Return (X, Y) of the center of cell containing provided text 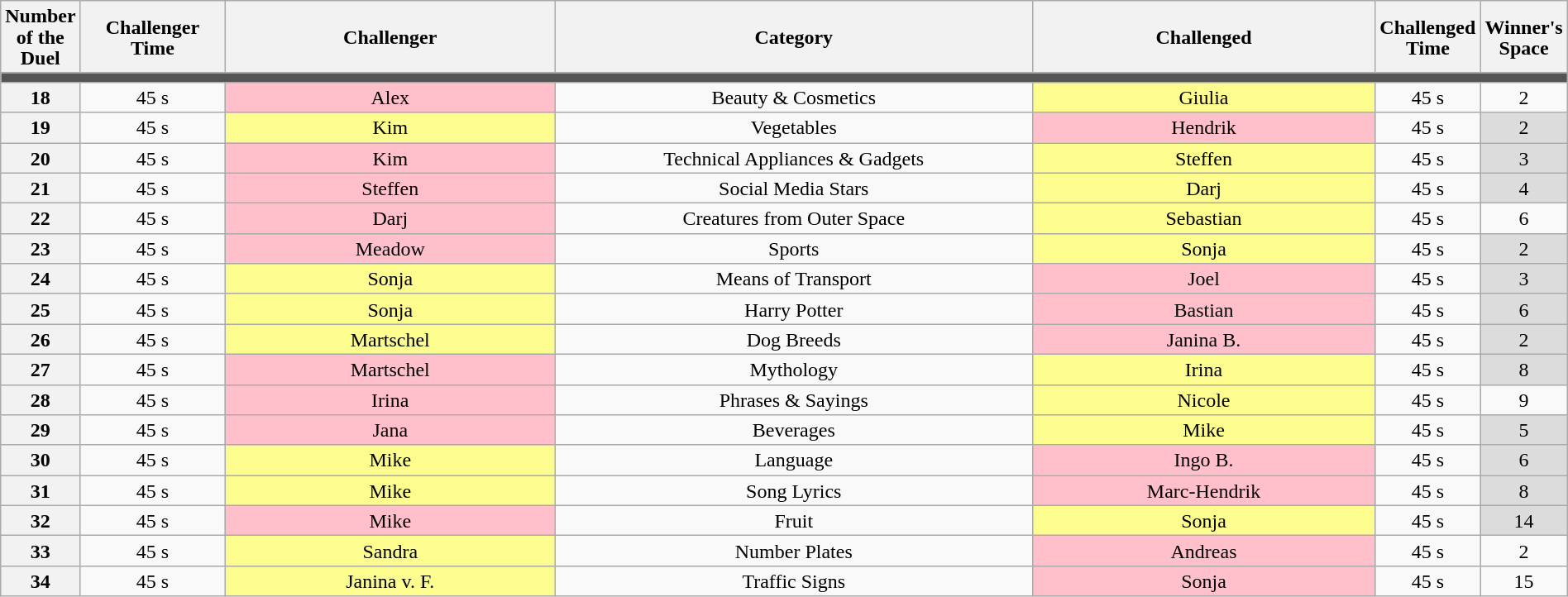
32 (41, 521)
24 (41, 279)
Marc-Hendrik (1204, 491)
34 (41, 580)
27 (41, 369)
Joel (1204, 279)
Challenged Time (1427, 37)
Sandra (390, 551)
18 (41, 98)
Ingo B. (1204, 460)
Fruit (794, 521)
Hendrik (1204, 127)
Means of Transport (794, 279)
4 (1523, 189)
Andreas (1204, 551)
Harry Potter (794, 309)
Janina B. (1204, 339)
21 (41, 189)
Social Media Stars (794, 189)
Jana (390, 430)
14 (1523, 521)
33 (41, 551)
Dog Breeds (794, 339)
Number Plates (794, 551)
22 (41, 218)
26 (41, 339)
31 (41, 491)
Phrases & Sayings (794, 400)
Song Lyrics (794, 491)
19 (41, 127)
Vegetables (794, 127)
25 (41, 309)
Beauty & Cosmetics (794, 98)
Sports (794, 248)
23 (41, 248)
Mythology (794, 369)
20 (41, 157)
Technical Appliances & Gadgets (794, 157)
Beverages (794, 430)
30 (41, 460)
Creatures from Outer Space (794, 218)
Sebastian (1204, 218)
Challenger (390, 37)
5 (1523, 430)
29 (41, 430)
Bastian (1204, 309)
Alex (390, 98)
9 (1523, 400)
28 (41, 400)
15 (1523, 580)
Challenged (1204, 37)
Language (794, 460)
Giulia (1204, 98)
Winner's Space (1523, 37)
Challenger Time (152, 37)
Meadow (390, 248)
Nicole (1204, 400)
Number of the Duel (41, 37)
Janina v. F. (390, 580)
Traffic Signs (794, 580)
Category (794, 37)
